Locate the cell with the specified text and output its [x, y] center coordinate. 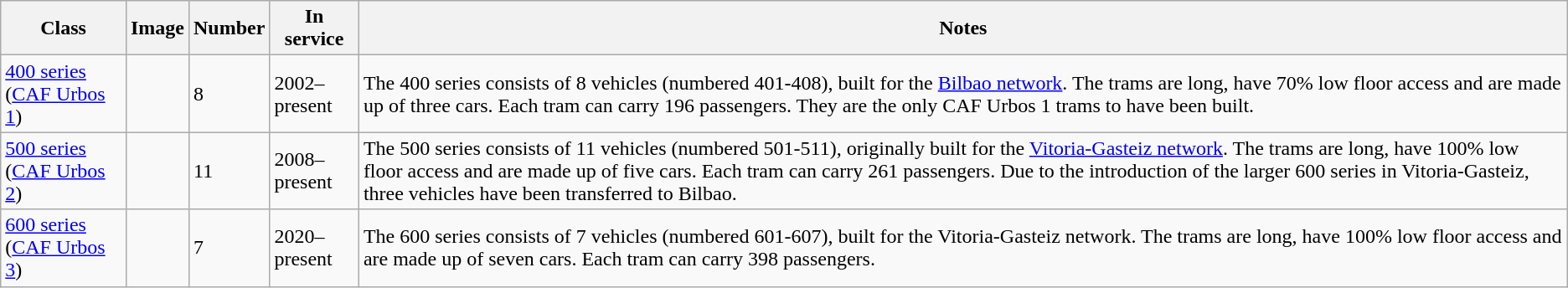
2008–present [314, 171]
Image [157, 28]
2020–present [314, 248]
400 series (CAF Urbos 1) [64, 94]
7 [229, 248]
500 series (CAF Urbos 2) [64, 171]
2002–present [314, 94]
Notes [963, 28]
8 [229, 94]
Class [64, 28]
In service [314, 28]
11 [229, 171]
600 series (CAF Urbos 3) [64, 248]
Number [229, 28]
